Search for the cell housing the specified text and yield its [x, y] center coordinate. 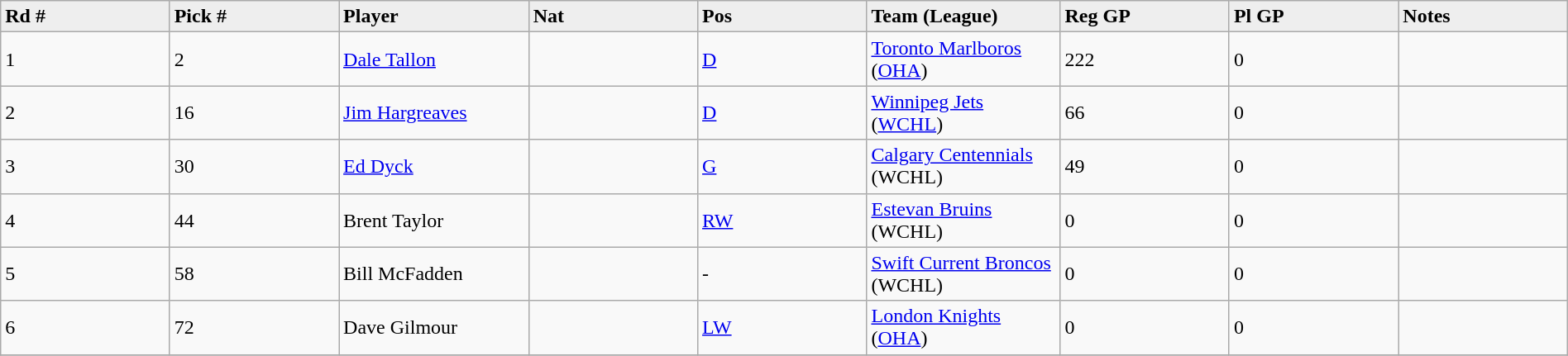
Calgary Centennials (WCHL) [963, 167]
- [782, 274]
44 [254, 220]
LW [782, 327]
Brent Taylor [434, 220]
G [782, 167]
5 [85, 274]
58 [254, 274]
Team (League) [963, 17]
16 [254, 112]
66 [1145, 112]
Estevan Bruins (WCHL) [963, 220]
Pl GP [1313, 17]
222 [1145, 59]
Pos [782, 17]
Reg GP [1145, 17]
72 [254, 327]
Notes [1483, 17]
6 [85, 327]
3 [85, 167]
1 [85, 59]
Dave Gilmour [434, 327]
Swift Current Broncos (WCHL) [963, 274]
Rd # [85, 17]
Toronto Marlboros (OHA) [963, 59]
Jim Hargreaves [434, 112]
4 [85, 220]
Winnipeg Jets (WCHL) [963, 112]
30 [254, 167]
Bill McFadden [434, 274]
Player [434, 17]
Pick # [254, 17]
Ed Dyck [434, 167]
Nat [613, 17]
RW [782, 220]
49 [1145, 167]
Dale Tallon [434, 59]
London Knights (OHA) [963, 327]
